Locate the cell with the specified text and output its (X, Y) center coordinate. 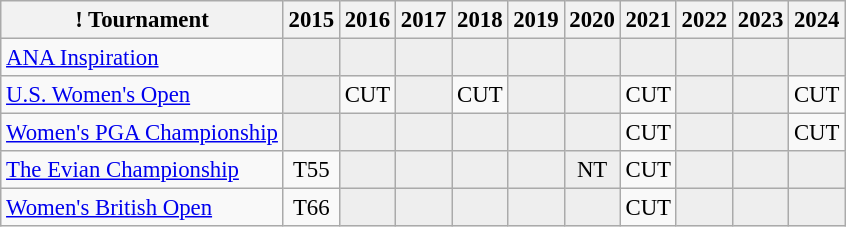
The Evian Championship (142, 170)
2017 (424, 20)
Women's PGA Championship (142, 133)
2020 (592, 20)
U.S. Women's Open (142, 95)
T55 (311, 170)
2023 (760, 20)
ANA Inspiration (142, 58)
2021 (648, 20)
2018 (480, 20)
2022 (704, 20)
2015 (311, 20)
2019 (536, 20)
T66 (311, 208)
Women's British Open (142, 208)
2024 (817, 20)
! Tournament (142, 20)
NT (592, 170)
2016 (367, 20)
